Find where the given text appears and provide that cell's center as (x, y) coordinate. 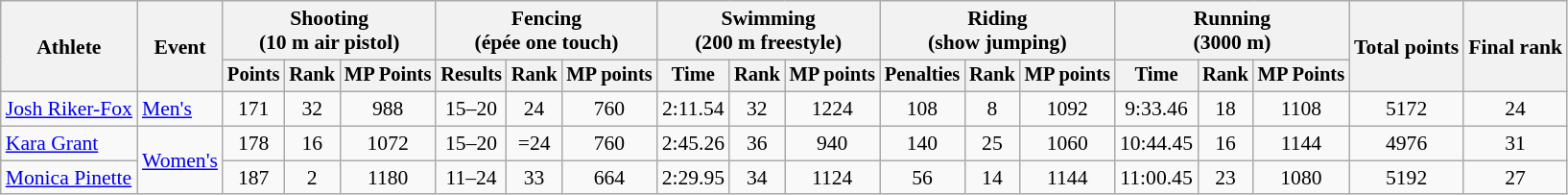
140 (922, 144)
5192 (1407, 178)
36 (757, 144)
940 (833, 144)
Swimming(200 m freestyle) (769, 31)
1060 (1067, 144)
Running(3000 m) (1232, 31)
664 (608, 178)
9:33.46 (1156, 110)
988 (388, 110)
10:44.45 (1156, 144)
Points (253, 76)
Event (180, 46)
Fencing(épée one touch) (546, 31)
Josh Riker-Fox (69, 110)
Total points (1407, 46)
5172 (1407, 110)
34 (757, 178)
Women's (180, 161)
1124 (833, 178)
Kara Grant (69, 144)
178 (253, 144)
23 (1225, 178)
27 (1515, 178)
Men's (180, 110)
11–24 (471, 178)
11:00.45 (1156, 178)
2:11.54 (693, 110)
1092 (1067, 110)
2:45.26 (693, 144)
187 (253, 178)
108 (922, 110)
2 (312, 178)
Athlete (69, 46)
1224 (833, 110)
Monica Pinette (69, 178)
56 (922, 178)
31 (1515, 144)
Results (471, 76)
171 (253, 110)
1080 (1301, 178)
4976 (1407, 144)
Final rank (1515, 46)
33 (535, 178)
8 (992, 110)
25 (992, 144)
1108 (1301, 110)
Penalties (922, 76)
1072 (388, 144)
2:29.95 (693, 178)
Shooting(10 m air pistol) (329, 31)
Riding(show jumping) (998, 31)
=24 (535, 144)
18 (1225, 110)
14 (992, 178)
1180 (388, 178)
